Capture the cell that displays the provided text and extract its (x, y) central coordinate. 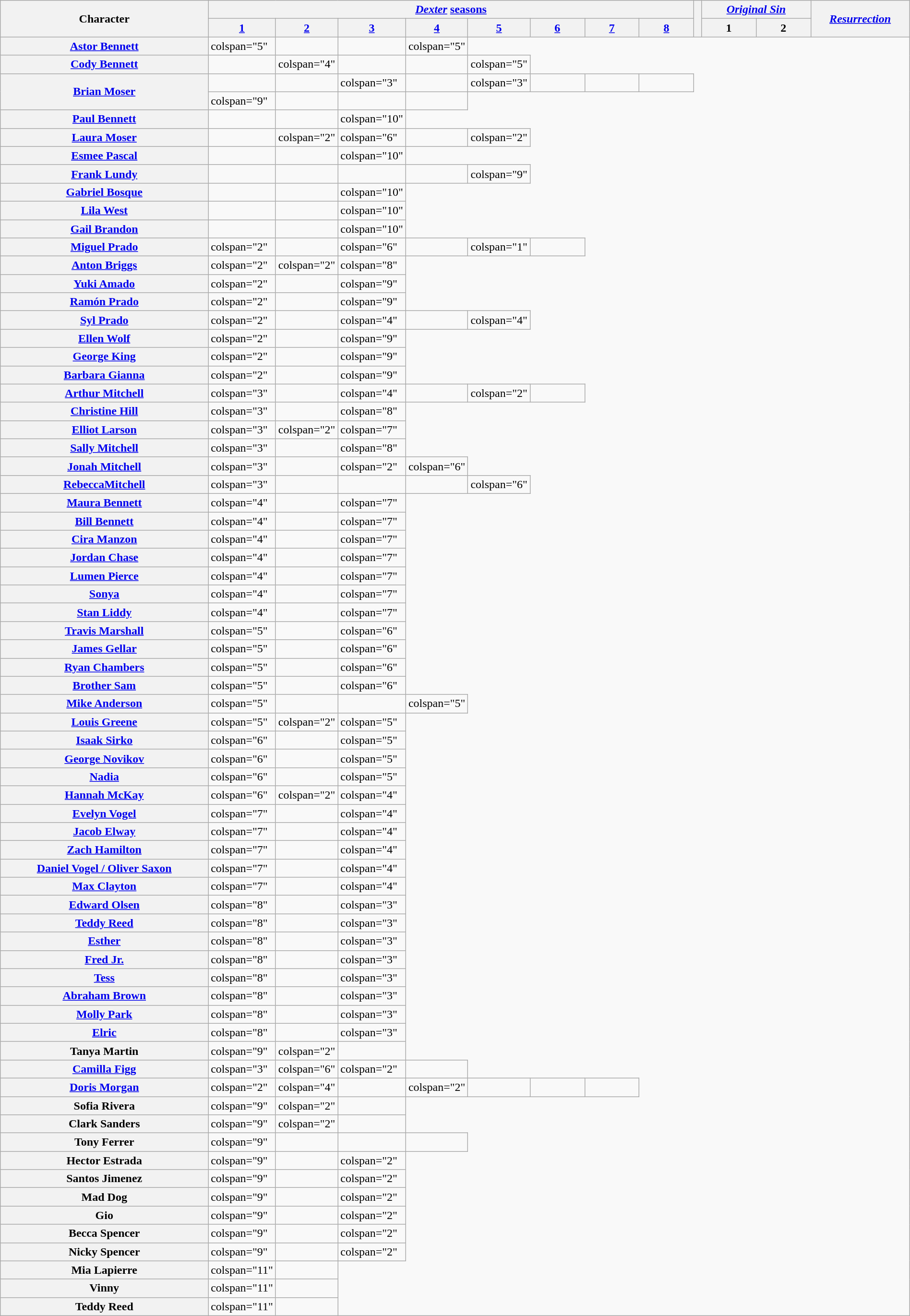
Ramón Prado (105, 302)
Elric (105, 1032)
Barbara Gianna (105, 375)
Syl Prado (105, 320)
Esmee Pascal (105, 156)
Nadia (105, 777)
Doris Morgan (105, 1087)
Hannah McKay (105, 795)
Gabriel Bosque (105, 192)
Zach Hamilton (105, 850)
Dexter seasons (451, 10)
Laura Moser (105, 137)
Santos Jimenez (105, 1179)
Gio (105, 1215)
Vinny (105, 1288)
Original Sin (756, 10)
Evelyn Vogel (105, 814)
Louis Greene (105, 722)
Nicky Spencer (105, 1252)
Tess (105, 978)
6 (557, 28)
Stan Liddy (105, 612)
Character (105, 19)
Ryan Chambers (105, 667)
Jacob Elway (105, 832)
Brother Sam (105, 685)
Arthur Mitchell (105, 393)
Jonah Mitchell (105, 466)
Paul Bennett (105, 119)
Bill Bennett (105, 521)
George King (105, 357)
RebeccaMitchell (105, 484)
Becca Spencer (105, 1233)
Gail Brandon (105, 229)
8 (667, 28)
7 (612, 28)
Sofia Rivera (105, 1105)
Lila West (105, 210)
James Gellar (105, 649)
Elliot Larson (105, 430)
Hector Estrada (105, 1160)
Frank Lundy (105, 174)
Mad Dog (105, 1197)
Mia Lapierre (105, 1270)
Sonya (105, 594)
Abraham Brown (105, 996)
Mike Anderson (105, 704)
Brian Moser (105, 92)
Clark Sanders (105, 1124)
Cira Manzon (105, 539)
Cody Bennett (105, 64)
Yuki Amado (105, 284)
Fred Jr. (105, 959)
Astor Bennett (105, 46)
4 (437, 28)
Daniel Vogel / Oliver Saxon (105, 868)
Jordan Chase (105, 558)
3 (372, 28)
George Novikov (105, 758)
Sally Mitchell (105, 448)
Travis Marshall (105, 631)
Camilla Figg (105, 1069)
Tony Ferrer (105, 1142)
Maura Bennett (105, 502)
Miguel Prado (105, 247)
Isaak Sirko (105, 740)
Anton Briggs (105, 265)
5 (499, 28)
Max Clayton (105, 886)
Tanya Martin (105, 1051)
Esther (105, 941)
Christine Hill (105, 411)
Resurrection (860, 19)
Molly Park (105, 1014)
colspan="1" (499, 247)
Lumen Pierce (105, 576)
Ellen Wolf (105, 338)
Edward Olsen (105, 905)
